Determine the (x, y) coordinate at the center of the cell enclosing the given text.  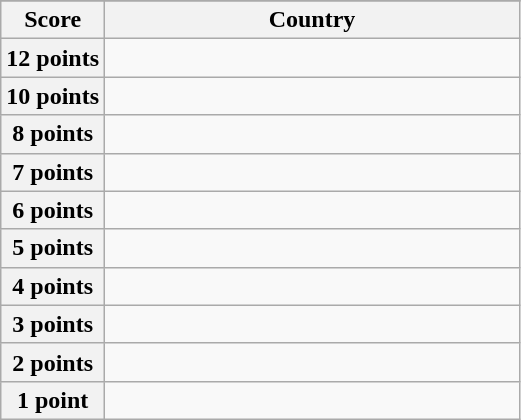
12 points (53, 58)
Score (53, 20)
Country (312, 20)
1 point (53, 400)
7 points (53, 172)
6 points (53, 210)
10 points (53, 96)
2 points (53, 362)
3 points (53, 324)
4 points (53, 286)
8 points (53, 134)
5 points (53, 248)
